For the text-containing cell, return its midpoint in (X, Y) coordinate format. 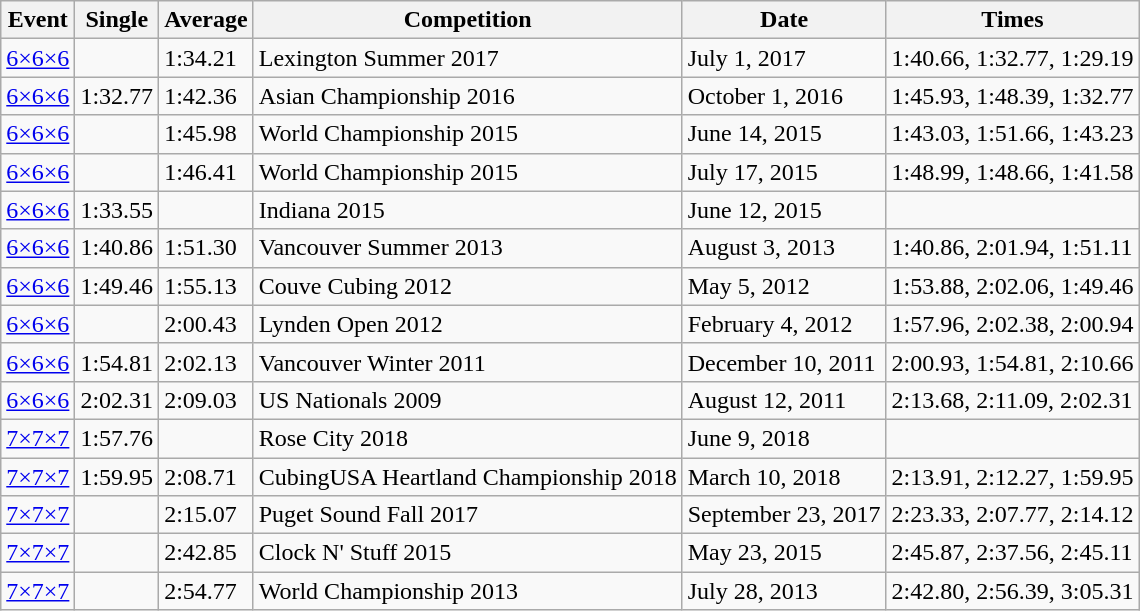
2:45.87, 2:37.56, 2:45.11 (1012, 553)
June 14, 2015 (784, 134)
1:59.95 (117, 477)
1:34.21 (206, 58)
Date (784, 20)
1:55.13 (206, 286)
1:45.93, 1:48.39, 1:32.77 (1012, 96)
March 10, 2018 (784, 477)
World Championship 2013 (468, 591)
1:40.66, 1:32.77, 1:29.19 (1012, 58)
1:49.46 (117, 286)
1:51.30 (206, 248)
August 3, 2013 (784, 248)
1:40.86, 2:01.94, 1:51.11 (1012, 248)
May 23, 2015 (784, 553)
1:45.98 (206, 134)
1:33.55 (117, 210)
Asian Championship 2016 (468, 96)
June 9, 2018 (784, 438)
February 4, 2012 (784, 324)
2:13.91, 2:12.27, 1:59.95 (1012, 477)
Vancouver Summer 2013 (468, 248)
1:46.41 (206, 172)
Indiana 2015 (468, 210)
CubingUSA Heartland Championship 2018 (468, 477)
2:42.85 (206, 553)
Competition (468, 20)
Puget Sound Fall 2017 (468, 515)
1:42.36 (206, 96)
1:57.96, 2:02.38, 2:00.94 (1012, 324)
1:40.86 (117, 248)
2:15.07 (206, 515)
May 5, 2012 (784, 286)
June 12, 2015 (784, 210)
July 17, 2015 (784, 172)
Rose City 2018 (468, 438)
1:43.03, 1:51.66, 1:43.23 (1012, 134)
2:08.71 (206, 477)
Lynden Open 2012 (468, 324)
1:57.76 (117, 438)
Single (117, 20)
Vancouver Winter 2011 (468, 362)
1:48.99, 1:48.66, 1:41.58 (1012, 172)
August 12, 2011 (784, 400)
December 10, 2011 (784, 362)
2:00.93, 1:54.81, 2:10.66 (1012, 362)
2:09.03 (206, 400)
2:13.68, 2:11.09, 2:02.31 (1012, 400)
Couve Cubing 2012 (468, 286)
October 1, 2016 (784, 96)
2:00.43 (206, 324)
1:54.81 (117, 362)
2:02.31 (117, 400)
US Nationals 2009 (468, 400)
1:32.77 (117, 96)
Clock N' Stuff 2015 (468, 553)
July 1, 2017 (784, 58)
2:42.80, 2:56.39, 3:05.31 (1012, 591)
Times (1012, 20)
2:54.77 (206, 591)
Event (38, 20)
Lexington Summer 2017 (468, 58)
1:53.88, 2:02.06, 1:49.46 (1012, 286)
2:02.13 (206, 362)
September 23, 2017 (784, 515)
2:23.33, 2:07.77, 2:14.12 (1012, 515)
July 28, 2013 (784, 591)
Average (206, 20)
